Return (x, y) of the center of cell containing provided text 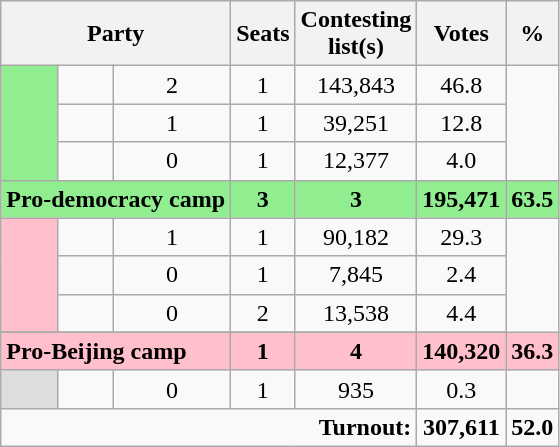
90,182 (356, 237)
195,471 (462, 199)
39,251 (356, 123)
Seats (263, 34)
4.0 (462, 161)
4 (356, 351)
52.0 (532, 427)
Party (116, 34)
2.4 (462, 275)
140,320 (462, 351)
Votes (462, 34)
Contestinglist(s) (356, 34)
63.5 (532, 199)
4.4 (462, 313)
% (532, 34)
7,845 (356, 275)
143,843 (356, 85)
29.3 (462, 237)
0.3 (462, 389)
46.8 (462, 85)
Pro-democracy camp (116, 199)
307,611 (462, 427)
12,377 (356, 161)
Turnout: (209, 427)
36.3 (532, 351)
Pro-Beijing camp (116, 351)
935 (356, 389)
12.8 (462, 123)
13,538 (356, 313)
